Capture the cell that displays the provided text and extract its (x, y) central coordinate. 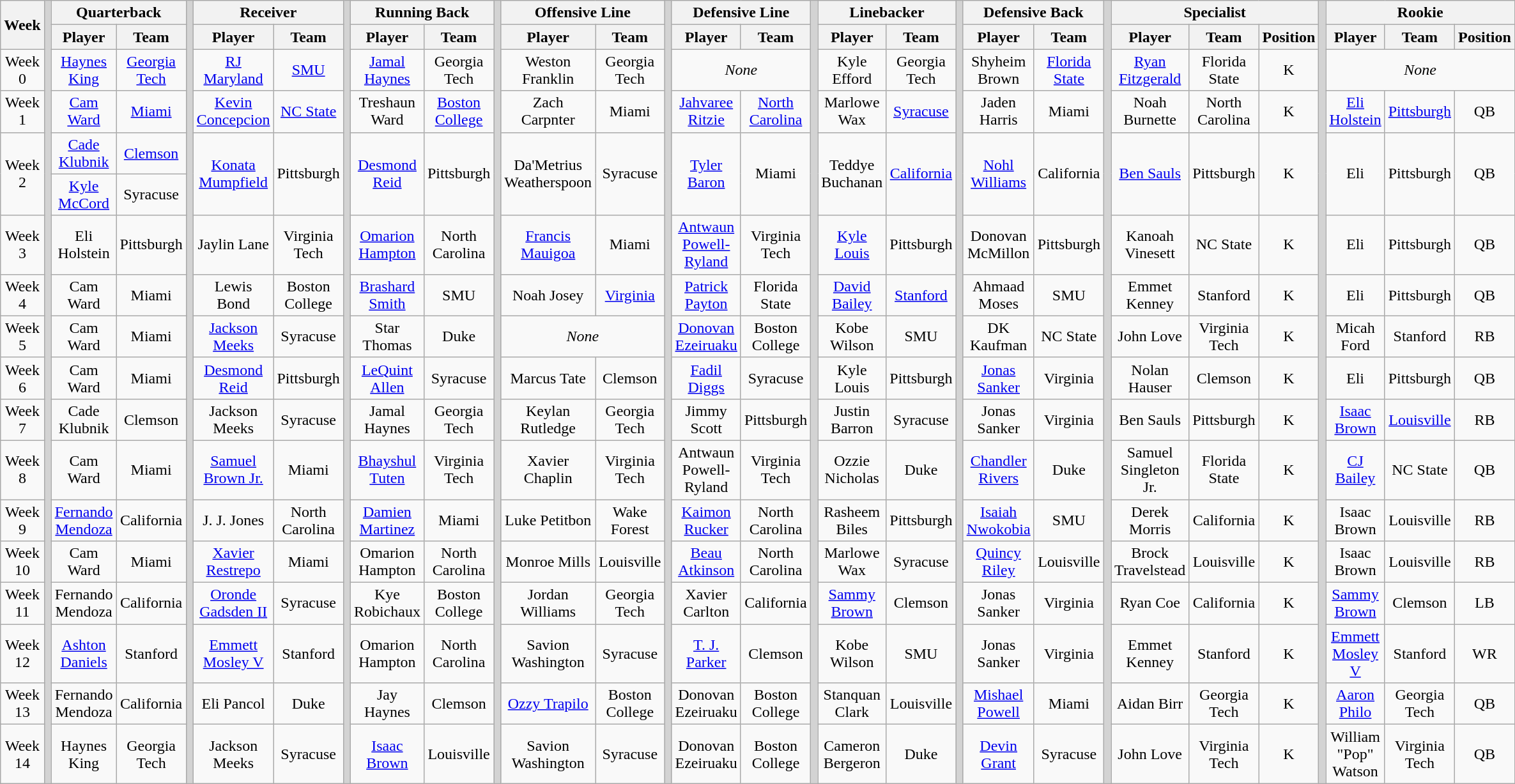
Chandler Rivers (998, 470)
LeQuint Allen (387, 378)
Week 0 (22, 70)
Week 1 (22, 111)
Samuel Brown Jr. (233, 470)
Week (22, 25)
Donovan McMillon (998, 245)
Week 14 (22, 754)
Devin Grant (998, 754)
William "Pop" Watson (1355, 754)
Kevin Concepcion (233, 111)
Xavier Chaplin (548, 470)
Shyheim Brown (998, 70)
Week 9 (22, 520)
Quarterback (119, 13)
Eli Pancol (233, 704)
Jay Haynes (387, 704)
Jimmy Scott (706, 419)
Aaron Philo (1355, 704)
Ozzie Nicholas (852, 470)
Week 12 (22, 654)
Ozzy Trapilo (548, 704)
Cameron Bergeron (852, 754)
RJ Maryland (233, 70)
Luke Petitbon (548, 520)
Nohl Williams (998, 174)
Samuel Singleton Jr. (1150, 470)
Brashard Smith (387, 295)
Specialist (1215, 13)
Week 2 (22, 174)
Star Thomas (387, 336)
Brock Travelstead (1150, 562)
Treshaun Ward (387, 111)
Micah Ford (1355, 336)
Xavier Restrepo (233, 562)
Week 6 (22, 378)
Monroe Mills (548, 562)
Defensive Back (1033, 13)
Patrick Payton (706, 295)
Zach Carpnter (548, 111)
Justin Barron (852, 419)
CJ Bailey (1355, 470)
Week 3 (22, 245)
Xavier Carlton (706, 603)
Aidan Birr (1150, 704)
Tyler Baron (706, 174)
Ashton Daniels (84, 654)
Bhayshul Tuten (387, 470)
Oronde Gadsden II (233, 603)
Week 13 (22, 704)
Kaimon Rucker (706, 520)
Rookie (1420, 13)
Damien Martinez (387, 520)
Week 8 (22, 470)
Kye Robichaux (387, 603)
Ryan Coe (1150, 603)
Ryan Fitzgerald (1150, 70)
T. J. Parker (706, 654)
Nolan Hauser (1150, 378)
Teddye Buchanan (852, 174)
Ahmaad Moses (998, 295)
Jahvaree Ritzie (706, 111)
Derek Morris (1150, 520)
Lewis Bond (233, 295)
Konata Mumpfield (233, 174)
J. J. Jones (233, 520)
Kyle Efford (852, 70)
Francis Mauigoa (548, 245)
Linebacker (887, 13)
Defensive Line (741, 13)
Rasheem Biles (852, 520)
DK Kaufman (998, 336)
Running Back (422, 13)
Kanoah Vinesett (1150, 245)
Da'Metrius Weatherspoon (548, 174)
Offensive Line (583, 13)
Fadil Diggs (706, 378)
Mishael Powell (998, 704)
Beau Atkinson (706, 562)
Week 11 (22, 603)
Jaylin Lane (233, 245)
WR (1485, 654)
Week 7 (22, 419)
Week 10 (22, 562)
LB (1485, 603)
Keylan Rutledge (548, 419)
Jordan Williams (548, 603)
Receiver (268, 13)
Marcus Tate (548, 378)
Quincy Riley (998, 562)
Noah Burnette (1150, 111)
Weston Franklin (548, 70)
David Bailey (852, 295)
Week 4 (22, 295)
Noah Josey (548, 295)
Jaden Harris (998, 111)
Stanquan Clark (852, 704)
Kyle McCord (84, 194)
Wake Forest (630, 520)
Week 5 (22, 336)
Isaiah Nwokobia (998, 520)
